Output the (x, y) coordinate of the center of the cell containing the given text.  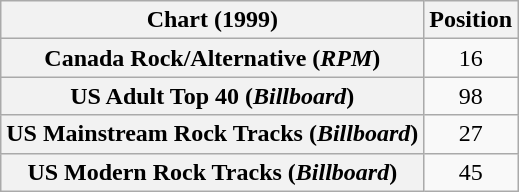
US Mainstream Rock Tracks (Billboard) (212, 134)
27 (471, 134)
US Adult Top 40 (Billboard) (212, 96)
Canada Rock/Alternative (RPM) (212, 58)
Chart (1999) (212, 20)
98 (471, 96)
16 (471, 58)
Position (471, 20)
45 (471, 172)
US Modern Rock Tracks (Billboard) (212, 172)
